Return the (x, y) coordinate for the center point of the cell that contains the specified text.  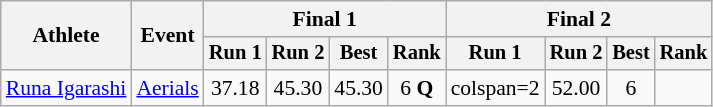
6 Q (417, 88)
37.18 (236, 88)
Final 1 (325, 19)
Final 2 (580, 19)
52.00 (576, 88)
Athlete (66, 36)
Aerials (167, 88)
colspan=2 (496, 88)
Event (167, 36)
6 (630, 88)
Runa Igarashi (66, 88)
